Return the (X, Y) coordinate for the center point of the cell that contains the specified text.  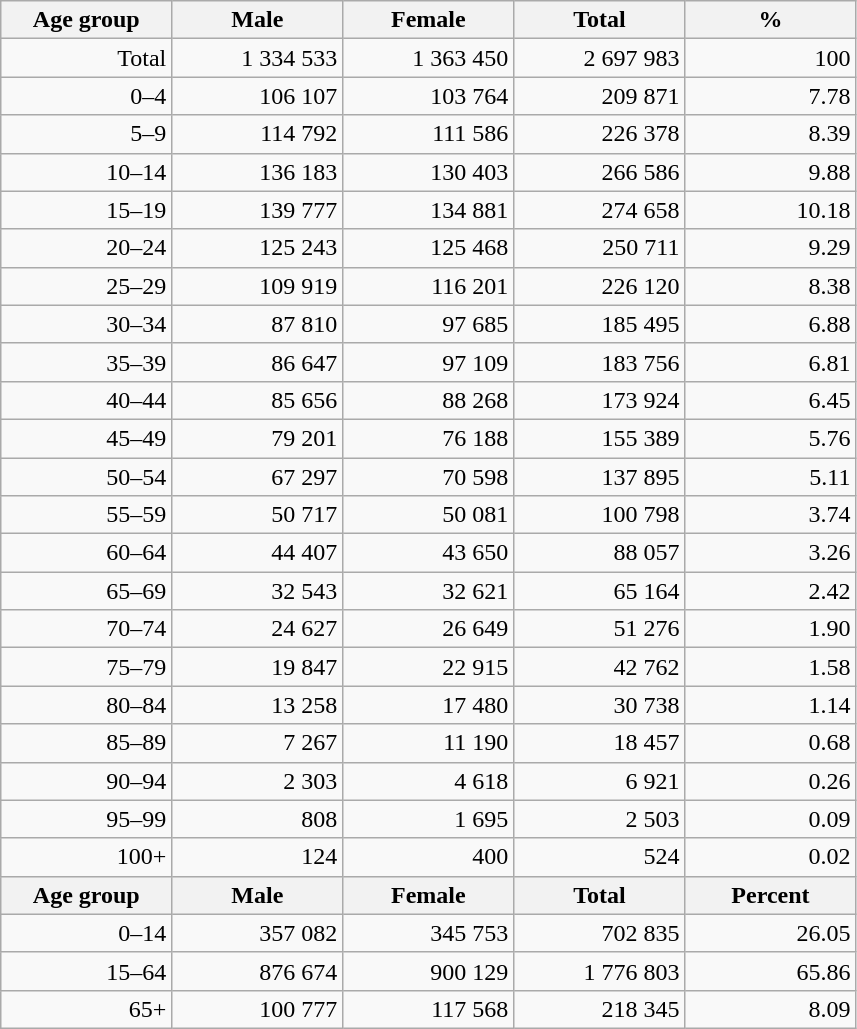
8.39 (770, 134)
173 924 (600, 400)
1 334 533 (258, 58)
5.76 (770, 438)
26.05 (770, 933)
97 685 (428, 324)
0.02 (770, 857)
70–74 (86, 629)
117 568 (428, 1009)
185 495 (600, 324)
86 647 (258, 362)
42 762 (600, 667)
125 468 (428, 248)
226 378 (600, 134)
100 777 (258, 1009)
30–34 (86, 324)
8.38 (770, 286)
40–44 (86, 400)
9.29 (770, 248)
702 835 (600, 933)
24 627 (258, 629)
106 107 (258, 96)
1 695 (428, 819)
88 268 (428, 400)
50 081 (428, 515)
7.78 (770, 96)
85–89 (86, 743)
25–29 (86, 286)
0.26 (770, 781)
266 586 (600, 172)
155 389 (600, 438)
274 658 (600, 210)
357 082 (258, 933)
32 621 (428, 591)
100+ (86, 857)
13 258 (258, 705)
90–94 (86, 781)
55–59 (86, 515)
0–14 (86, 933)
345 753 (428, 933)
0–4 (86, 96)
51 276 (600, 629)
100 798 (600, 515)
226 120 (600, 286)
0.09 (770, 819)
8.09 (770, 1009)
22 915 (428, 667)
87 810 (258, 324)
116 201 (428, 286)
1 363 450 (428, 58)
26 649 (428, 629)
65+ (86, 1009)
125 243 (258, 248)
15–19 (86, 210)
10.18 (770, 210)
109 919 (258, 286)
45–49 (86, 438)
80–84 (86, 705)
6.45 (770, 400)
134 881 (428, 210)
17 480 (428, 705)
524 (600, 857)
2.42 (770, 591)
2 697 983 (600, 58)
1.58 (770, 667)
876 674 (258, 971)
Percent (770, 895)
30 738 (600, 705)
9.88 (770, 172)
1.14 (770, 705)
1 776 803 (600, 971)
114 792 (258, 134)
250 711 (600, 248)
2 503 (600, 819)
44 407 (258, 553)
6 921 (600, 781)
124 (258, 857)
95–99 (86, 819)
5.11 (770, 477)
11 190 (428, 743)
103 764 (428, 96)
6.88 (770, 324)
75–79 (86, 667)
32 543 (258, 591)
137 895 (600, 477)
10–14 (86, 172)
65.86 (770, 971)
18 457 (600, 743)
7 267 (258, 743)
1.90 (770, 629)
15–64 (86, 971)
79 201 (258, 438)
209 871 (600, 96)
808 (258, 819)
4 618 (428, 781)
65–69 (86, 591)
50–54 (86, 477)
85 656 (258, 400)
19 847 (258, 667)
400 (428, 857)
35–39 (86, 362)
76 188 (428, 438)
183 756 (600, 362)
900 129 (428, 971)
136 183 (258, 172)
218 345 (600, 1009)
65 164 (600, 591)
88 057 (600, 553)
3.26 (770, 553)
97 109 (428, 362)
60–64 (86, 553)
20–24 (86, 248)
% (770, 20)
5–9 (86, 134)
3.74 (770, 515)
100 (770, 58)
43 650 (428, 553)
130 403 (428, 172)
139 777 (258, 210)
70 598 (428, 477)
6.81 (770, 362)
50 717 (258, 515)
0.68 (770, 743)
111 586 (428, 134)
2 303 (258, 781)
67 297 (258, 477)
